Find where the given text appears and provide that cell's center as [x, y] coordinate. 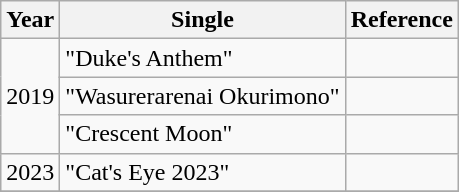
"Crescent Moon" [202, 134]
2019 [30, 96]
Single [202, 20]
Reference [402, 20]
"Wasurerarenai Okurimono" [202, 96]
"Duke's Anthem" [202, 58]
"Cat's Eye 2023" [202, 172]
2023 [30, 172]
Year [30, 20]
